Return (X, Y) of the center of cell containing provided text 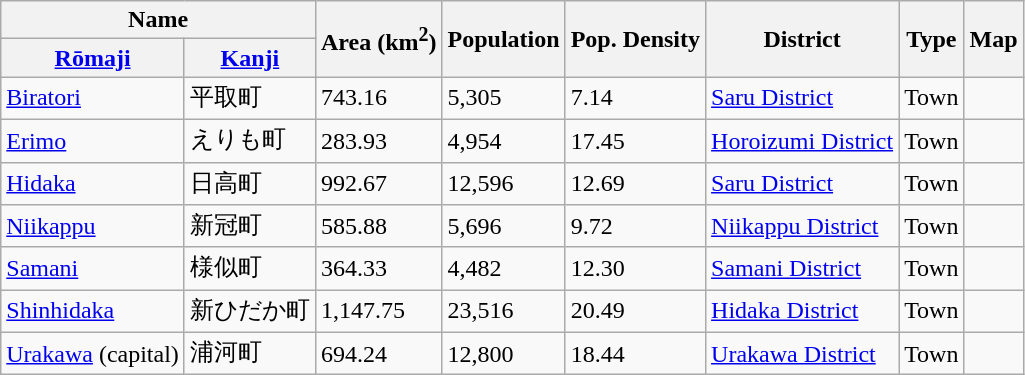
日高町 (250, 184)
5,696 (504, 226)
694.24 (378, 354)
Biratori (93, 98)
1,147.75 (378, 312)
7.14 (635, 98)
えりも町 (250, 140)
364.33 (378, 268)
12,800 (504, 354)
4,954 (504, 140)
Samani District (802, 268)
Urakawa District (802, 354)
様似町 (250, 268)
17.45 (635, 140)
4,482 (504, 268)
Urakawa (capital) (93, 354)
992.67 (378, 184)
Hidaka (93, 184)
新冠町 (250, 226)
12.69 (635, 184)
5,305 (504, 98)
Niikappu District (802, 226)
新ひだか町 (250, 312)
District (802, 39)
12.30 (635, 268)
283.93 (378, 140)
Pop. Density (635, 39)
Area (km2) (378, 39)
Shinhidaka (93, 312)
743.16 (378, 98)
Name (158, 20)
12,596 (504, 184)
平取町 (250, 98)
Map (994, 39)
Kanji (250, 58)
浦河町 (250, 354)
Samani (93, 268)
20.49 (635, 312)
Erimo (93, 140)
585.88 (378, 226)
9.72 (635, 226)
Hidaka District (802, 312)
Horoizumi District (802, 140)
Rōmaji (93, 58)
Type (932, 39)
Population (504, 39)
23,516 (504, 312)
18.44 (635, 354)
Niikappu (93, 226)
